Scan for the cell matching the given text and deliver its (X, Y) coordinate at center. 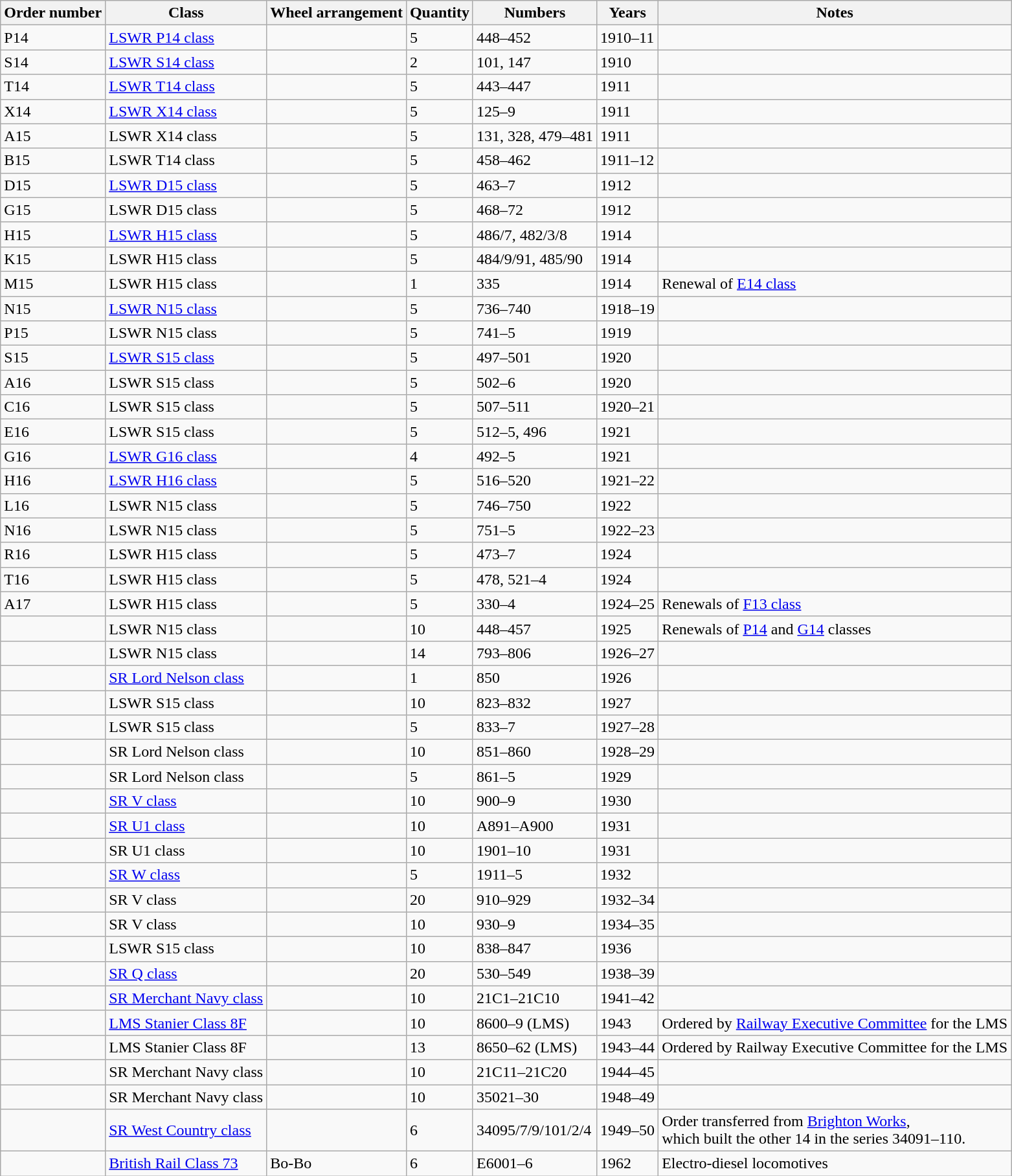
1911–12 (628, 161)
751–5 (535, 530)
H15 (53, 234)
448–452 (535, 38)
Notes (835, 13)
G15 (53, 210)
M15 (53, 283)
1910–11 (628, 38)
910–929 (535, 900)
1932–34 (628, 900)
463–7 (535, 185)
1943–44 (628, 1047)
A15 (53, 136)
SR W class (186, 875)
Bo-Bo (337, 1164)
S15 (53, 358)
484/9/91, 485/90 (535, 259)
A16 (53, 383)
900–9 (535, 801)
468–72 (535, 210)
P14 (53, 38)
530–549 (535, 973)
1918–19 (628, 309)
N15 (53, 309)
N16 (53, 530)
1922 (628, 505)
1948–49 (628, 1097)
1930 (628, 801)
492–5 (535, 456)
Years (628, 13)
1962 (628, 1164)
A17 (53, 604)
1919 (628, 333)
930–9 (535, 924)
507–511 (535, 407)
1921–22 (628, 481)
512–5, 496 (535, 432)
E6001–6 (535, 1164)
497–501 (535, 358)
LSWR S14 class (186, 62)
Renewals of F13 class (835, 604)
B15 (53, 161)
Order number (53, 13)
Numbers (535, 13)
P15 (53, 333)
SR West Country class (186, 1130)
Class (186, 13)
741–5 (535, 333)
1920–21 (628, 407)
478, 521–4 (535, 579)
335 (535, 283)
1927 (628, 702)
1932 (628, 875)
Renewal of E14 class (835, 283)
736–740 (535, 309)
G16 (53, 456)
C16 (53, 407)
1938–39 (628, 973)
K15 (53, 259)
1941–42 (628, 998)
8650–62 (LMS) (535, 1047)
LSWR P14 class (186, 38)
Electro-diesel locomotives (835, 1164)
851–860 (535, 752)
A891–A900 (535, 826)
34095/7/9/101/2/4 (535, 1130)
793–806 (535, 653)
330–4 (535, 604)
861–5 (535, 777)
1936 (628, 949)
838–847 (535, 949)
1911–5 (535, 875)
1922–23 (628, 530)
British Rail Class 73 (186, 1164)
1929 (628, 777)
833–7 (535, 727)
1949–50 (628, 1130)
SR Q class (186, 973)
443–447 (535, 87)
4 (439, 456)
1926–27 (628, 653)
L16 (53, 505)
850 (535, 678)
1910 (628, 62)
T16 (53, 579)
LSWR G16 class (186, 456)
D15 (53, 185)
1928–29 (628, 752)
1944–45 (628, 1072)
35021–30 (535, 1097)
1926 (628, 678)
Order transferred from Brighton Works,which built the other 14 in the series 34091–110. (835, 1130)
13 (439, 1047)
101, 147 (535, 62)
125–9 (535, 111)
Quantity (439, 13)
1927–28 (628, 727)
486/7, 482/3/8 (535, 234)
R16 (53, 555)
14 (439, 653)
H16 (53, 481)
LSWR H16 class (186, 481)
8600–9 (LMS) (535, 1023)
516–520 (535, 481)
21C11–21C20 (535, 1072)
823–832 (535, 702)
1925 (628, 628)
2 (439, 62)
1934–35 (628, 924)
X14 (53, 111)
21C1–21C10 (535, 998)
502–6 (535, 383)
Renewals of P14 and G14 classes (835, 628)
E16 (53, 432)
131, 328, 479–481 (535, 136)
S14 (53, 62)
448–457 (535, 628)
746–750 (535, 505)
473–7 (535, 555)
458–462 (535, 161)
Wheel arrangement (337, 13)
1901–10 (535, 850)
1943 (628, 1023)
1924–25 (628, 604)
T14 (53, 87)
